Scan for the cell matching the given text and deliver its (x, y) coordinate at center. 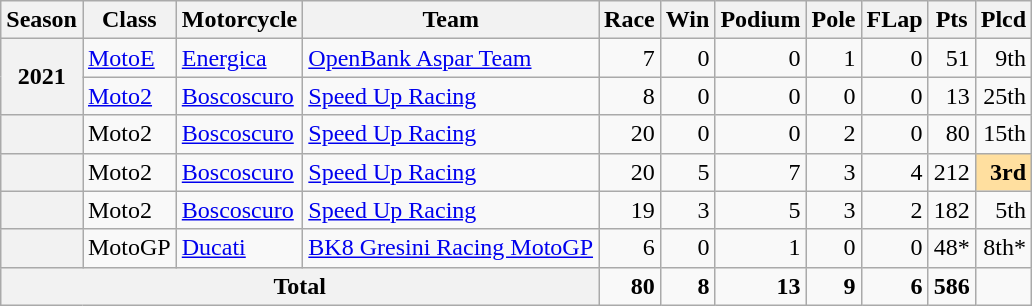
3rd (1003, 172)
FLap (894, 20)
Race (630, 20)
Season (42, 20)
51 (952, 58)
586 (952, 286)
48* (952, 248)
182 (952, 210)
9 (834, 286)
Pole (834, 20)
4 (894, 172)
Motorcycle (240, 20)
5th (1003, 210)
2021 (42, 77)
19 (630, 210)
Win (688, 20)
Team (451, 20)
Class (129, 20)
212 (952, 172)
8th* (1003, 248)
Total (300, 286)
Podium (760, 20)
Ducati (240, 248)
9th (1003, 58)
MotoE (129, 58)
BK8 Gresini Racing MotoGP (451, 248)
Pts (952, 20)
15th (1003, 134)
OpenBank Aspar Team (451, 58)
MotoGP (129, 248)
Energica (240, 58)
Plcd (1003, 20)
25th (1003, 96)
